Determine the [x, y] coordinate at the center of the cell enclosing the given text.  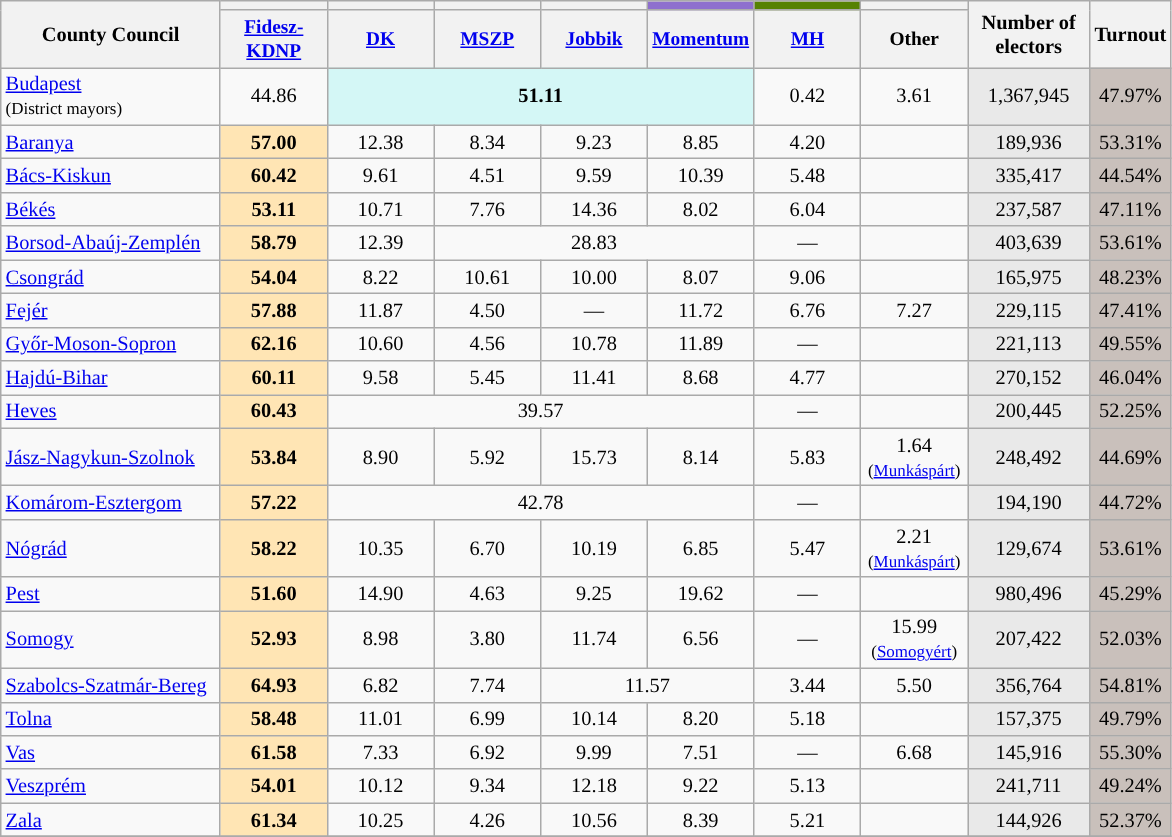
9.34 [488, 786]
52.25% [1130, 411]
12.18 [594, 786]
Heves [111, 411]
Fidesz-KDNP [274, 38]
48.23% [1130, 277]
10.78 [594, 344]
47.11% [1130, 209]
53.11 [274, 209]
10.25 [380, 820]
Baranya [111, 142]
Somogy [111, 639]
51.60 [274, 594]
44.72% [1130, 502]
44.86 [274, 96]
Nógrád [111, 548]
58.48 [274, 719]
62.16 [274, 344]
19.62 [700, 594]
194,190 [1029, 502]
14.90 [380, 594]
Zala [111, 820]
11.72 [700, 310]
Fejér [111, 310]
356,764 [1029, 685]
1.64(Munkáspárt) [914, 457]
57.88 [274, 310]
4.56 [488, 344]
Other [914, 38]
5.13 [808, 786]
145,916 [1029, 752]
200,445 [1029, 411]
Vas [111, 752]
9.59 [594, 176]
9.22 [700, 786]
9.61 [380, 176]
58.79 [274, 243]
44.54% [1130, 176]
9.25 [594, 594]
8.02 [700, 209]
5.21 [808, 820]
6.99 [488, 719]
Borsod-Abaúj-Zemplén [111, 243]
189,936 [1029, 142]
8.39 [700, 820]
7.27 [914, 310]
11.89 [700, 344]
6.82 [380, 685]
8.20 [700, 719]
241,711 [1029, 786]
5.92 [488, 457]
Hajdú-Bihar [111, 377]
8.98 [380, 639]
55.30% [1130, 752]
12.39 [380, 243]
11.87 [380, 310]
46.04% [1130, 377]
39.57 [540, 411]
11.41 [594, 377]
6.70 [488, 548]
8.07 [700, 277]
6.92 [488, 752]
Turnout [1130, 34]
15.99(Somogyért) [914, 639]
144,926 [1029, 820]
Momentum [700, 38]
10.56 [594, 820]
270,152 [1029, 377]
129,674 [1029, 548]
9.58 [380, 377]
10.60 [380, 344]
9.99 [594, 752]
980,496 [1029, 594]
335,417 [1029, 176]
7.33 [380, 752]
57.00 [274, 142]
10.19 [594, 548]
2.21(Munkáspárt) [914, 548]
60.11 [274, 377]
52.37% [1130, 820]
MH [808, 38]
DK [380, 38]
3.44 [808, 685]
8.34 [488, 142]
Bács-Kiskun [111, 176]
45.29% [1130, 594]
7.51 [700, 752]
229,115 [1029, 310]
11.01 [380, 719]
60.42 [274, 176]
5.83 [808, 457]
6.76 [808, 310]
4.51 [488, 176]
10.14 [594, 719]
10.00 [594, 277]
42.78 [540, 502]
28.83 [594, 243]
8.85 [700, 142]
4.26 [488, 820]
64.93 [274, 685]
Jász-Nagykun-Szolnok [111, 457]
221,113 [1029, 344]
14.36 [594, 209]
8.68 [700, 377]
15.73 [594, 457]
49.79% [1130, 719]
11.74 [594, 639]
0.42 [808, 96]
Komárom-Esztergom [111, 502]
53.31% [1130, 142]
5.48 [808, 176]
Békés [111, 209]
6.04 [808, 209]
3.61 [914, 96]
Tolna [111, 719]
8.14 [700, 457]
165,975 [1029, 277]
47.97% [1130, 96]
Veszprém [111, 786]
53.84 [274, 457]
8.22 [380, 277]
248,492 [1029, 457]
61.34 [274, 820]
10.39 [700, 176]
5.18 [808, 719]
6.56 [700, 639]
51.11 [540, 96]
7.76 [488, 209]
Győr-Moson-Sopron [111, 344]
49.24% [1130, 786]
6.85 [700, 548]
6.68 [914, 752]
Number of electors [1029, 34]
4.77 [808, 377]
8.90 [380, 457]
54.04 [274, 277]
49.55% [1130, 344]
MSZP [488, 38]
Pest [111, 594]
10.61 [488, 277]
4.50 [488, 310]
4.20 [808, 142]
10.12 [380, 786]
9.06 [808, 277]
157,375 [1029, 719]
5.47 [808, 548]
237,587 [1029, 209]
5.45 [488, 377]
Szabolcs-Szatmár-Bereg [111, 685]
10.35 [380, 548]
10.71 [380, 209]
11.57 [648, 685]
52.93 [274, 639]
9.23 [594, 142]
54.81% [1130, 685]
207,422 [1029, 639]
Csongrád [111, 277]
44.69% [1130, 457]
5.50 [914, 685]
47.41% [1130, 310]
3.80 [488, 639]
57.22 [274, 502]
54.01 [274, 786]
61.58 [274, 752]
60.43 [274, 411]
403,639 [1029, 243]
58.22 [274, 548]
7.74 [488, 685]
52.03% [1130, 639]
Budapest(District mayors) [111, 96]
4.63 [488, 594]
12.38 [380, 142]
County Council [111, 34]
1,367,945 [1029, 96]
Jobbik [594, 38]
